For the text-containing cell, return its midpoint in [x, y] coordinate format. 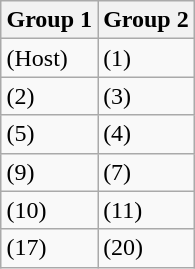
(20) [146, 248]
(5) [50, 134]
(11) [146, 210]
Group 2 [146, 20]
(17) [50, 248]
(7) [146, 172]
Group 1 [50, 20]
(10) [50, 210]
(4) [146, 134]
(1) [146, 58]
(3) [146, 96]
(9) [50, 172]
(Host) [50, 58]
(2) [50, 96]
